From the cell containing the given text, extract its center point as (x, y) coordinate. 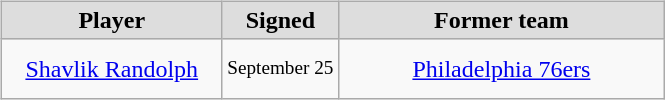
Player (112, 20)
Shavlik Randolph (112, 69)
Former team (501, 20)
Signed (280, 20)
September 25 (280, 69)
Philadelphia 76ers (501, 69)
